From the cell containing the given text, extract its center point as (x, y) coordinate. 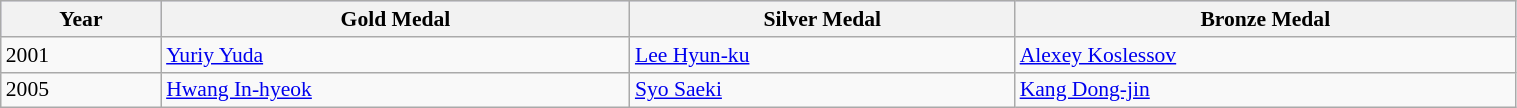
Lee Hyun-ku (822, 55)
Alexey Koslessov (1266, 55)
Silver Medal (822, 19)
Hwang In-hyeok (396, 90)
2005 (81, 90)
Yuriy Yuda (396, 55)
2001 (81, 55)
Bronze Medal (1266, 19)
Kang Dong-jin (1266, 90)
Year (81, 19)
Gold Medal (396, 19)
Syo Saeki (822, 90)
